Find where the given text appears and provide that cell's center as (x, y) coordinate. 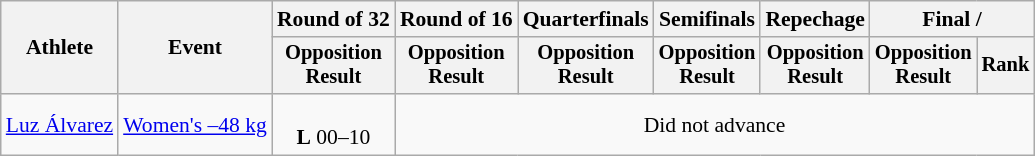
Did not advance (714, 124)
Event (195, 48)
Quarterfinals (586, 19)
Round of 32 (334, 19)
Luz Álvarez (60, 124)
L 00–10 (334, 124)
Women's –48 kg (195, 124)
Athlete (60, 48)
Round of 16 (456, 19)
Final / (952, 19)
Semifinals (708, 19)
Repechage (815, 19)
Rank (1006, 66)
